Locate the cell with the specified text and output its [X, Y] center coordinate. 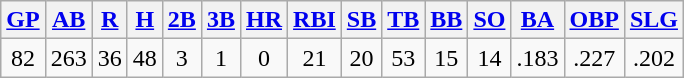
3B [220, 20]
3 [182, 58]
GP [23, 20]
SO [490, 20]
AB [68, 20]
TB [404, 20]
SB [361, 20]
36 [110, 58]
0 [264, 58]
.202 [654, 58]
2B [182, 20]
BA [538, 20]
RBI [315, 20]
OBP [594, 20]
20 [361, 58]
82 [23, 58]
.227 [594, 58]
R [110, 20]
263 [68, 58]
53 [404, 58]
21 [315, 58]
48 [144, 58]
HR [264, 20]
14 [490, 58]
1 [220, 58]
15 [446, 58]
.183 [538, 58]
BB [446, 20]
SLG [654, 20]
H [144, 20]
